Output the (X, Y) coordinate of the center of the cell containing the given text.  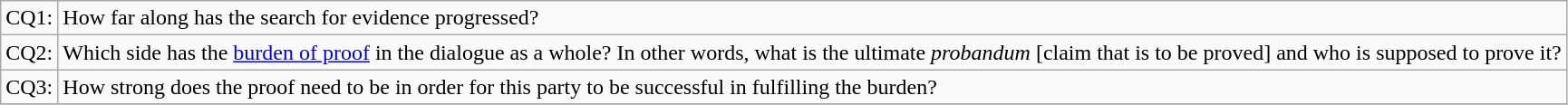
How strong does the proof need to be in order for this party to be successful in fulfilling the burden? (812, 87)
CQ1: (29, 18)
CQ3: (29, 87)
How far along has the search for evidence progressed? (812, 18)
CQ2: (29, 52)
